Output the [X, Y] coordinate of the center of the cell containing the given text.  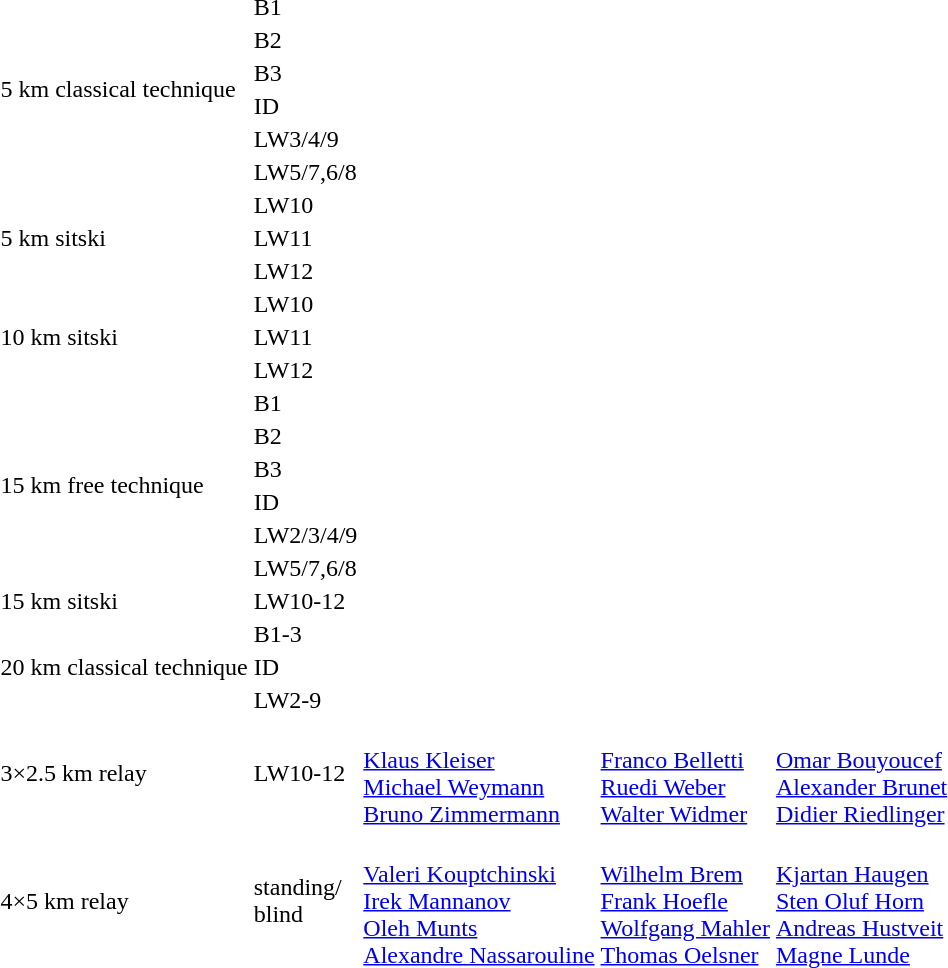
LW2/3/4/9 [306, 535]
LW2-9 [306, 700]
Omar Bouyoucef Alexander Brunet Didier Riedlinger [861, 774]
Franco Belletti Ruedi Weber Walter Widmer [685, 774]
LW3/4/9 [306, 139]
B1 [306, 403]
Klaus Kleiser Michael Weymann Bruno Zimmermann [479, 774]
B1-3 [306, 634]
